Return the [x, y] coordinate for the center point of the cell that contains the specified text.  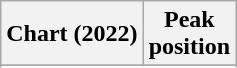
Chart (2022) [72, 34]
Peakposition [189, 34]
